For the text-containing cell, return its midpoint in (X, Y) coordinate format. 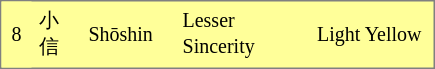
Shōshin (127, 35)
8 (17, 35)
Lesser Sincerity (242, 35)
Light Yellow (371, 35)
小信 (56, 35)
